Identify which cell holds the provided text, then report its (x, y) central coordinate. 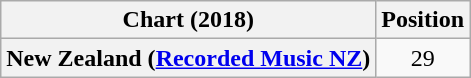
New Zealand (Recorded Music NZ) (188, 58)
Position (423, 20)
Chart (2018) (188, 20)
29 (423, 58)
